Pinpoint the cell where the given text exists, returning its [x, y] midpoint coordinate. 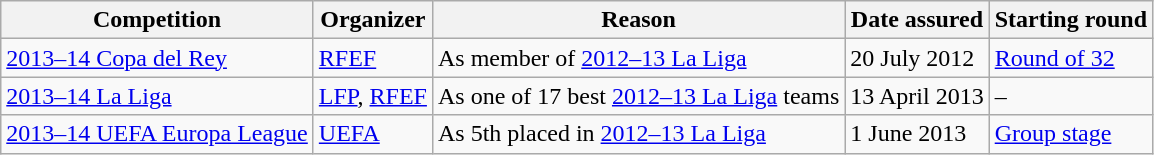
Group stage [1070, 134]
Competition [158, 20]
RFEF [372, 58]
2013–14 Copa del Rey [158, 58]
1 June 2013 [917, 134]
2013–14 UEFA Europa League [158, 134]
13 April 2013 [917, 96]
LFP, RFEF [372, 96]
Starting round [1070, 20]
20 July 2012 [917, 58]
As one of 17 best 2012–13 La Liga teams [638, 96]
As 5th placed in 2012–13 La Liga [638, 134]
Date assured [917, 20]
Reason [638, 20]
Organizer [372, 20]
2013–14 La Liga [158, 96]
UEFA [372, 134]
Round of 32 [1070, 58]
As member of 2012–13 La Liga [638, 58]
– [1070, 96]
